Detect which cell encompasses the target text, then output its (X, Y) center coordinate. 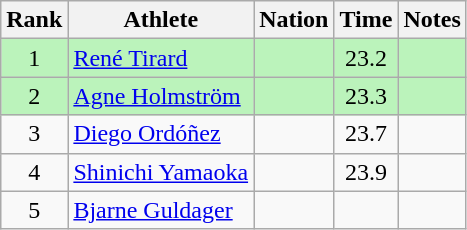
René Tirard (161, 58)
Nation (294, 20)
23.2 (366, 58)
1 (34, 58)
Agne Holmström (161, 96)
Time (366, 20)
2 (34, 96)
23.3 (366, 96)
5 (34, 210)
23.9 (366, 172)
Bjarne Guldager (161, 210)
3 (34, 134)
4 (34, 172)
Notes (432, 20)
Rank (34, 20)
23.7 (366, 134)
Athlete (161, 20)
Diego Ordóñez (161, 134)
Shinichi Yamaoka (161, 172)
